Output the [X, Y] coordinate of the center of the cell containing the given text.  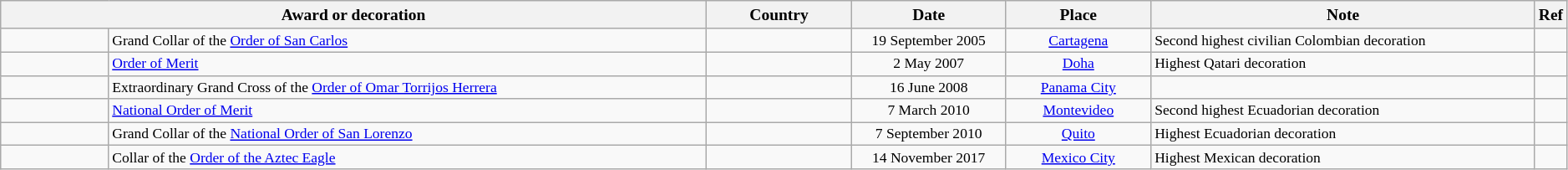
Award or decoration [354, 15]
National Order of Merit [408, 111]
Highest Qatari decoration [1343, 64]
Panama City [1078, 87]
Grand Collar of the National Order of San Lorenzo [408, 134]
19 September 2005 [929, 40]
Montevideo [1078, 111]
14 November 2017 [929, 157]
16 June 2008 [929, 87]
Doha [1078, 64]
Cartagena [1078, 40]
2 May 2007 [929, 64]
Extraordinary Grand Cross of the Order of Omar Torrijos Herrera [408, 87]
Grand Collar of the Order of San Carlos [408, 40]
Highest Ecuadorian decoration [1343, 134]
7 September 2010 [929, 134]
Country [779, 15]
Note [1343, 15]
Second highest civilian Colombian decoration [1343, 40]
Order of Merit [408, 64]
Mexico City [1078, 157]
Ref [1550, 15]
Highest Mexican decoration [1343, 157]
Place [1078, 15]
Quito [1078, 134]
Second highest Ecuadorian decoration [1343, 111]
Date [929, 15]
Collar of the Order of the Aztec Eagle [408, 157]
7 March 2010 [929, 111]
